Detect which cell encompasses the target text, then output its (x, y) center coordinate. 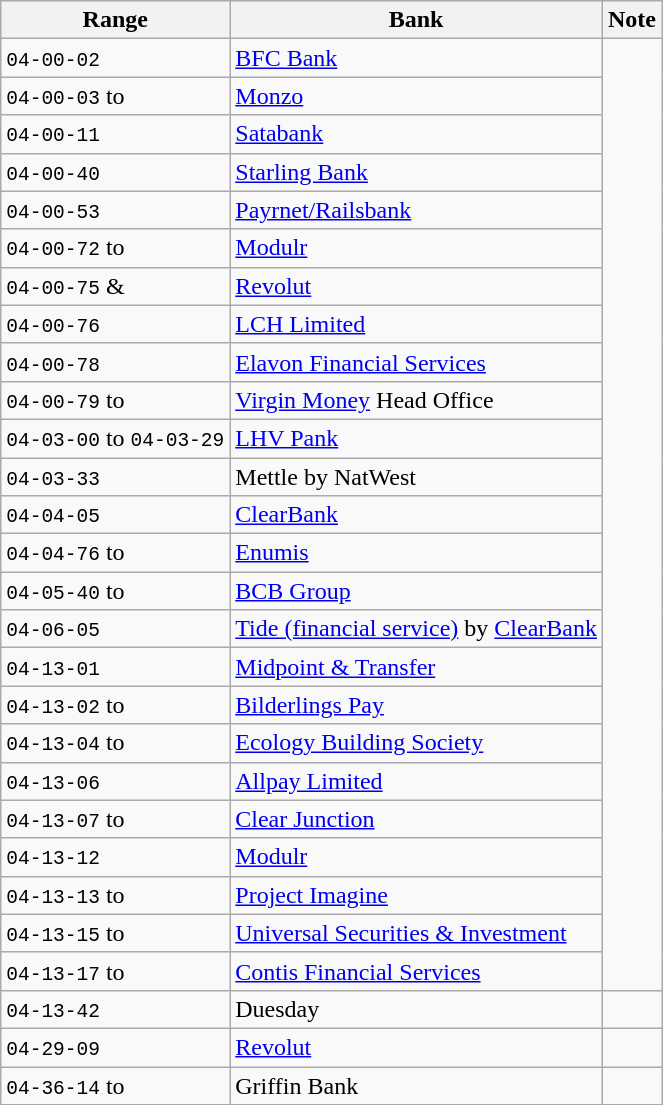
04-13-01 (116, 667)
04-04-05 (116, 515)
Monzo (416, 96)
04-29-09 (116, 1047)
Allpay Limited (416, 781)
04-13-17 to (116, 971)
LCH Limited (416, 324)
04-13-12 (116, 857)
Duesday (416, 1009)
04-13-42 (116, 1009)
Midpoint & Transfer (416, 667)
Mettle by NatWest (416, 477)
04-00-79 to (116, 400)
04-03-00 to 04-03-29 (116, 438)
04-13-04 to (116, 743)
Note (632, 20)
ClearBank (416, 515)
Starling Bank (416, 172)
04-00-03 to (116, 96)
04-13-06 (116, 781)
Satabank (416, 134)
Elavon Financial Services (416, 362)
Ecology Building Society (416, 743)
04-04-76 to (116, 553)
Tide (financial service) by ClearBank (416, 629)
04-00-76 (116, 324)
Bank (416, 20)
04-00-11 (116, 134)
04-05-40 to (116, 591)
Griffin Bank (416, 1085)
04-00-78 (116, 362)
Virgin Money Head Office (416, 400)
Range (116, 20)
Bilderlings Pay (416, 705)
04-00-02 (116, 58)
04-00-72 to (116, 248)
Contis Financial Services (416, 971)
Payrnet/Railsbank (416, 210)
04-13-07 to (116, 819)
04-13-13 to (116, 895)
04-03-33 (116, 477)
04-06-05 (116, 629)
04-13-15 to (116, 933)
Clear Junction (416, 819)
04-00-40 (116, 172)
Universal Securities & Investment (416, 933)
04-36-14 to (116, 1085)
Project Imagine (416, 895)
04-13-02 to (116, 705)
04-00-53 (116, 210)
BCB Group (416, 591)
Enumis (416, 553)
BFC Bank (416, 58)
04-00-75 & (116, 286)
LHV Pank (416, 438)
